For the text-containing cell, return its midpoint in (X, Y) coordinate format. 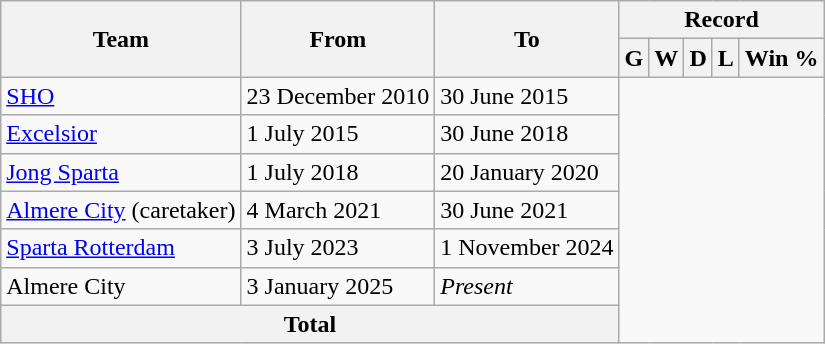
30 June 2015 (527, 96)
3 January 2025 (338, 286)
30 June 2021 (527, 210)
Sparta Rotterdam (121, 248)
20 January 2020 (527, 172)
Win % (782, 58)
1 July 2015 (338, 134)
1 November 2024 (527, 248)
Team (121, 39)
G (634, 58)
SHO (121, 96)
Almere City (caretaker) (121, 210)
4 March 2021 (338, 210)
From (338, 39)
W (666, 58)
Present (527, 286)
3 July 2023 (338, 248)
Excelsior (121, 134)
23 December 2010 (338, 96)
L (726, 58)
30 June 2018 (527, 134)
D (698, 58)
Total (310, 324)
Almere City (121, 286)
Record (722, 20)
1 July 2018 (338, 172)
To (527, 39)
Jong Sparta (121, 172)
